Search for the cell housing the specified text and yield its [x, y] center coordinate. 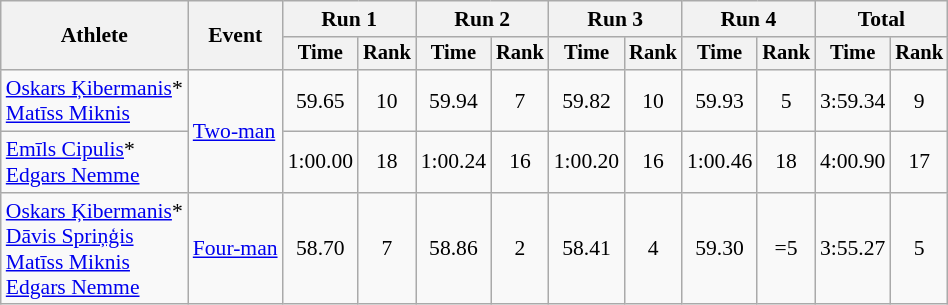
1:00.20 [586, 162]
Four-man [236, 249]
1:00.46 [720, 162]
Event [236, 36]
59.94 [454, 100]
Athlete [94, 36]
Run 2 [482, 19]
Oskars Ķibermanis*Matīss Miknis [94, 100]
3:55.27 [852, 249]
1:00.00 [320, 162]
59.93 [720, 100]
3:59.34 [852, 100]
9 [919, 100]
59.65 [320, 100]
1:00.24 [454, 162]
59.82 [586, 100]
58.70 [320, 249]
4:00.90 [852, 162]
2 [520, 249]
Run 1 [350, 19]
Run 4 [748, 19]
58.41 [586, 249]
Oskars Ķibermanis*Dāvis SpriņģisMatīss MiknisEdgars Nemme [94, 249]
58.86 [454, 249]
4 [653, 249]
17 [919, 162]
=5 [786, 249]
59.30 [720, 249]
Run 3 [616, 19]
Emīls Cipulis*Edgars Nemme [94, 162]
Two-man [236, 131]
Total [882, 19]
